Pinpoint the cell where the given text exists, returning its [x, y] midpoint coordinate. 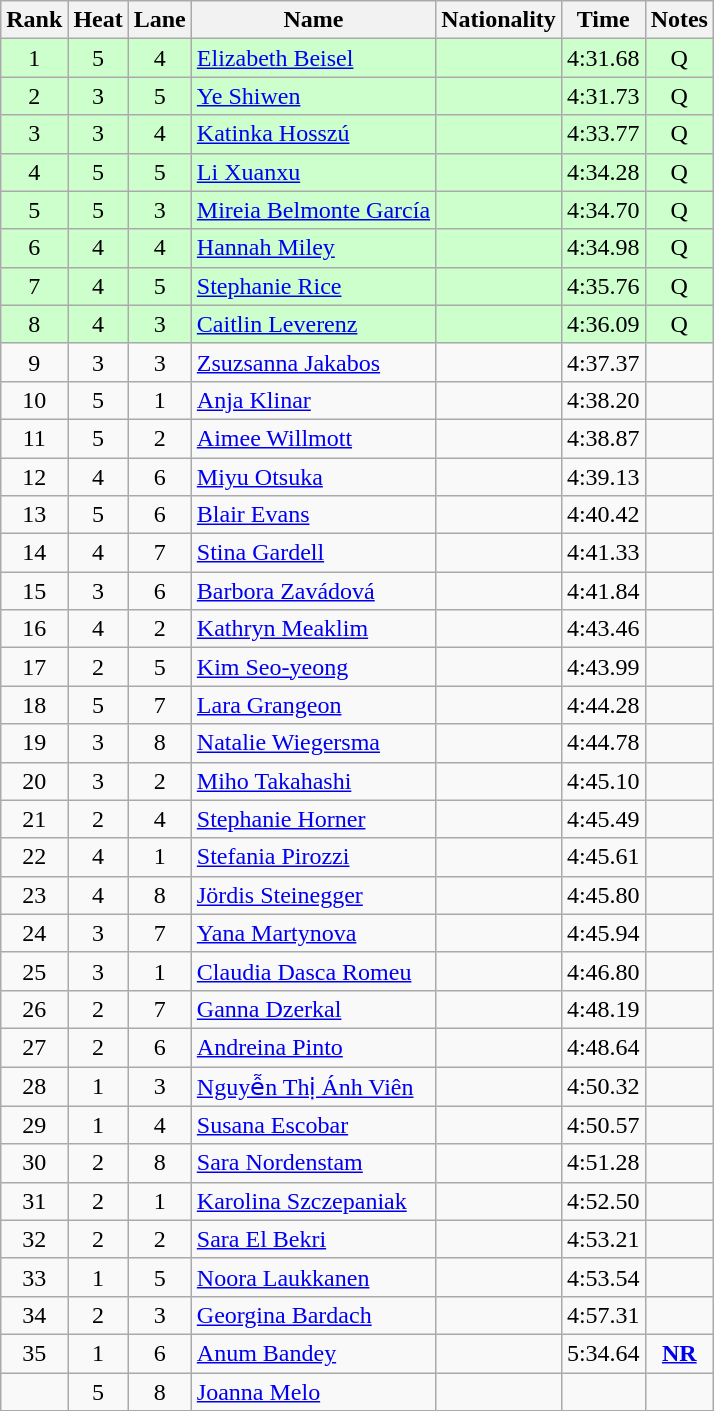
Natalie Wiegersma [313, 743]
4:31.73 [603, 96]
4:34.28 [603, 172]
Mireia Belmonte García [313, 210]
Zsuzsanna Jakabos [313, 362]
4:45.94 [603, 933]
4:50.32 [603, 1086]
4:40.42 [603, 515]
Katinka Hosszú [313, 134]
4:34.70 [603, 210]
33 [34, 1277]
Caitlin Leverenz [313, 324]
21 [34, 819]
11 [34, 438]
26 [34, 1009]
4:33.77 [603, 134]
Miyu Otsuka [313, 477]
Anum Bandey [313, 1353]
Lane [160, 20]
Heat [98, 20]
Notes [679, 20]
4:36.09 [603, 324]
Barbora Zavádová [313, 591]
Georgina Bardach [313, 1315]
34 [34, 1315]
4:48.19 [603, 1009]
12 [34, 477]
4:35.76 [603, 286]
4:41.84 [603, 591]
Lara Grangeon [313, 705]
5:34.64 [603, 1353]
Andreina Pinto [313, 1047]
Time [603, 20]
20 [34, 781]
9 [34, 362]
Hannah Miley [313, 248]
4:57.31 [603, 1315]
Aimee Willmott [313, 438]
Susana Escobar [313, 1125]
Nationality [499, 20]
4:53.21 [603, 1239]
4:34.98 [603, 248]
4:50.57 [603, 1125]
29 [34, 1125]
4:51.28 [603, 1163]
Jördis Steinegger [313, 895]
Name [313, 20]
10 [34, 400]
Stephanie Horner [313, 819]
25 [34, 971]
32 [34, 1239]
24 [34, 933]
22 [34, 857]
Ye Shiwen [313, 96]
Yana Martynova [313, 933]
35 [34, 1353]
4:37.37 [603, 362]
NR [679, 1353]
Elizabeth Beisel [313, 58]
13 [34, 515]
4:44.78 [603, 743]
Noora Laukkanen [313, 1277]
15 [34, 591]
Sara El Bekri [313, 1239]
4:43.99 [603, 667]
28 [34, 1086]
Blair Evans [313, 515]
4:45.49 [603, 819]
4:53.54 [603, 1277]
4:45.10 [603, 781]
4:52.50 [603, 1201]
31 [34, 1201]
Stephanie Rice [313, 286]
Stefania Pirozzi [313, 857]
Miho Takahashi [313, 781]
4:39.13 [603, 477]
4:38.87 [603, 438]
Nguyễn Thị Ánh Viên [313, 1086]
4:43.46 [603, 629]
16 [34, 629]
Karolina Szczepaniak [313, 1201]
Joanna Melo [313, 1391]
Kim Seo-yeong [313, 667]
17 [34, 667]
4:45.80 [603, 895]
23 [34, 895]
4:46.80 [603, 971]
Kathryn Meaklim [313, 629]
Rank [34, 20]
Li Xuanxu [313, 172]
19 [34, 743]
4:45.61 [603, 857]
4:44.28 [603, 705]
18 [34, 705]
Ganna Dzerkal [313, 1009]
Anja Klinar [313, 400]
27 [34, 1047]
4:48.64 [603, 1047]
4:31.68 [603, 58]
4:38.20 [603, 400]
4:41.33 [603, 553]
30 [34, 1163]
Claudia Dasca Romeu [313, 971]
14 [34, 553]
Sara Nordenstam [313, 1163]
Stina Gardell [313, 553]
